Detect which cell encompasses the target text, then output its (X, Y) center coordinate. 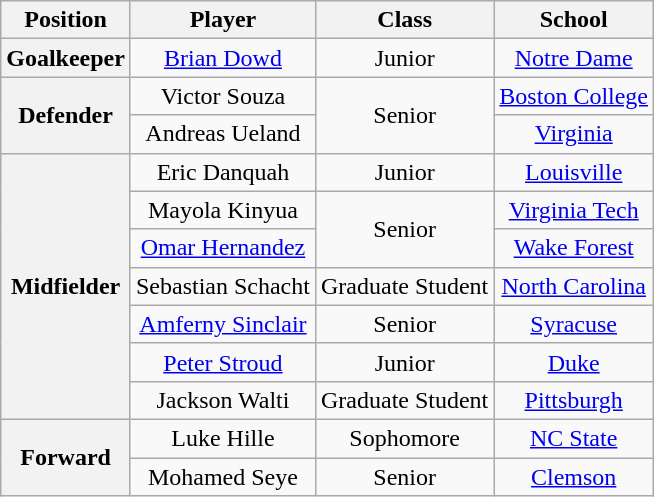
Pittsburgh (574, 400)
Omar Hernandez (222, 248)
Midfielder (66, 286)
Brian Dowd (222, 58)
Notre Dame (574, 58)
Virginia (574, 134)
Jackson Walti (222, 400)
Syracuse (574, 324)
Mohamed Seye (222, 477)
Class (404, 20)
Louisville (574, 172)
Clemson (574, 477)
Player (222, 20)
Duke (574, 362)
Goalkeeper (66, 58)
Amferny Sinclair (222, 324)
Sebastian Schacht (222, 286)
Wake Forest (574, 248)
Sophomore (404, 438)
Andreas Ueland (222, 134)
Defender (66, 115)
Forward (66, 457)
Virginia Tech (574, 210)
Position (66, 20)
Victor Souza (222, 96)
Eric Danquah (222, 172)
Luke Hille (222, 438)
North Carolina (574, 286)
Peter Stroud (222, 362)
School (574, 20)
NC State (574, 438)
Boston College (574, 96)
Mayola Kinyua (222, 210)
